From the cell containing the given text, extract its center point as [x, y] coordinate. 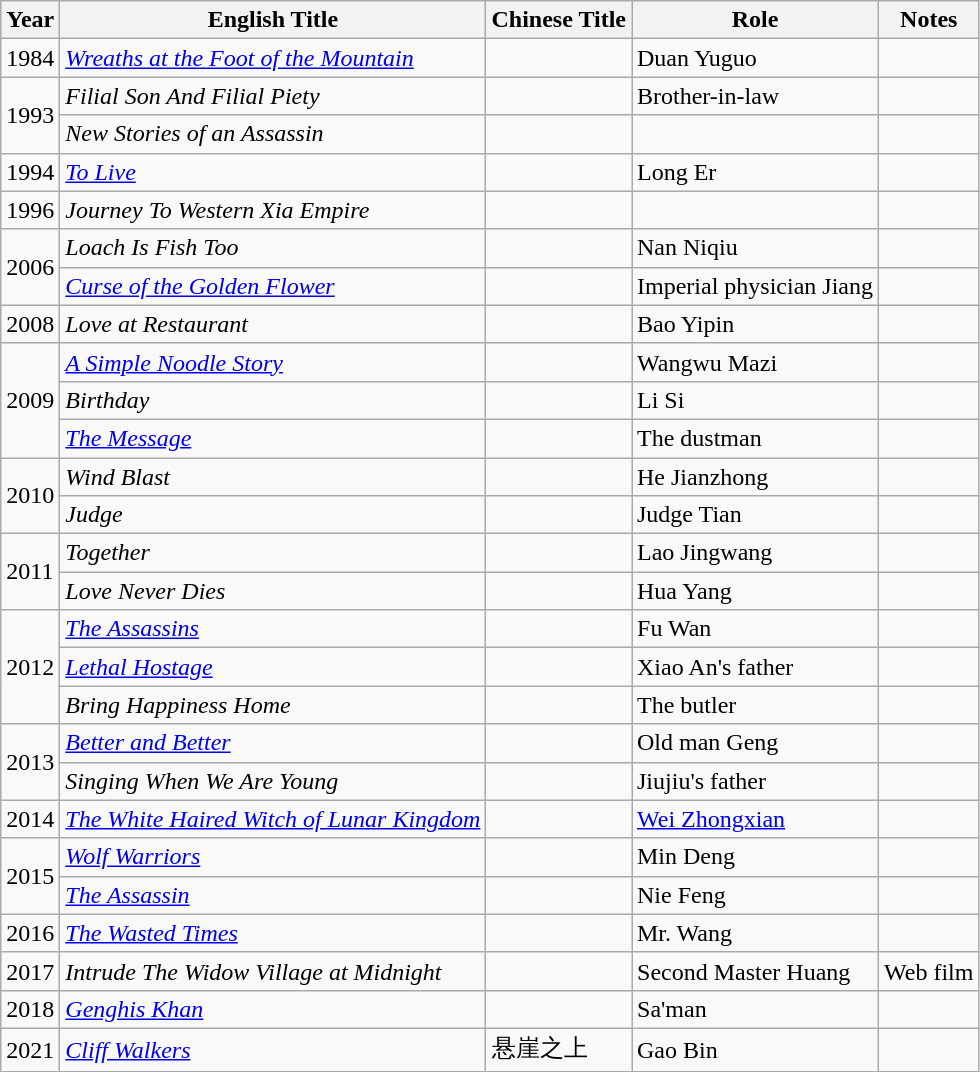
2011 [30, 572]
2013 [30, 762]
Web film [929, 971]
The Wasted Times [273, 933]
2009 [30, 400]
To Live [273, 172]
The Message [273, 438]
English Title [273, 20]
Filial Son And Filial Piety [273, 96]
Curse of the Golden Flower [273, 286]
Brother-in-law [756, 96]
Genghis Khan [273, 1009]
Long Er [756, 172]
He Jianzhong [756, 477]
Gao Bin [756, 1050]
Nan Niqiu [756, 248]
Love at Restaurant [273, 324]
2006 [30, 267]
The dustman [756, 438]
Wolf Warriors [273, 857]
Notes [929, 20]
Together [273, 553]
1993 [30, 115]
2018 [30, 1009]
Birthday [273, 400]
Bao Yipin [756, 324]
Wind Blast [273, 477]
Singing When We Are Young [273, 781]
悬崖之上 [559, 1050]
Role [756, 20]
The Assassin [273, 895]
2016 [30, 933]
2014 [30, 819]
Lethal Hostage [273, 667]
Wei Zhongxian [756, 819]
Xiao An's father [756, 667]
Judge Tian [756, 515]
Fu Wan [756, 629]
Li Si [756, 400]
Duan Yuguo [756, 58]
Year [30, 20]
2008 [30, 324]
Lao Jingwang [756, 553]
Journey To Western Xia Empire [273, 210]
1996 [30, 210]
1994 [30, 172]
Cliff Walkers [273, 1050]
2015 [30, 876]
Intrude The Widow Village at Midnight [273, 971]
1984 [30, 58]
Bring Happiness Home [273, 705]
Wreaths at the Foot of the Mountain [273, 58]
Hua Yang [756, 591]
2010 [30, 496]
Sa'man [756, 1009]
Imperial physician Jiang [756, 286]
Second Master Huang [756, 971]
Chinese Title [559, 20]
The White Haired Witch of Lunar Kingdom [273, 819]
Better and Better [273, 743]
2017 [30, 971]
2012 [30, 667]
Loach Is Fish Too [273, 248]
Love Never Dies [273, 591]
A Simple Noodle Story [273, 362]
Jiujiu's father [756, 781]
Min Deng [756, 857]
Mr. Wang [756, 933]
Old man Geng [756, 743]
The Assassins [273, 629]
2021 [30, 1050]
Nie Feng [756, 895]
Wangwu Mazi [756, 362]
New Stories of an Assassin [273, 134]
The butler [756, 705]
Judge [273, 515]
